Identify which cell holds the provided text, then report its (X, Y) central coordinate. 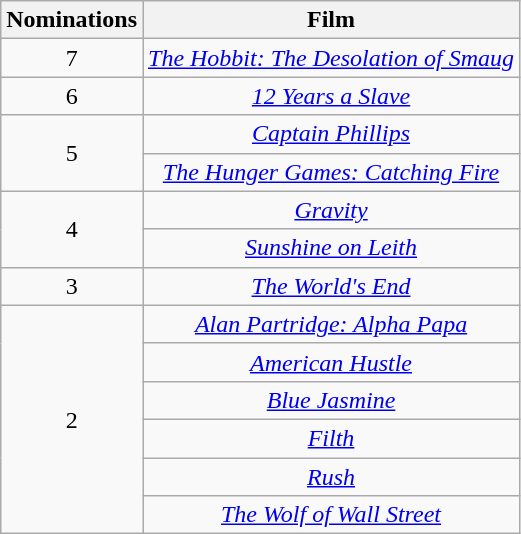
Nominations (72, 20)
American Hustle (330, 362)
Film (330, 20)
4 (72, 229)
Captain Phillips (330, 134)
Alan Partridge: Alpha Papa (330, 324)
5 (72, 153)
The Hunger Games: Catching Fire (330, 172)
The Wolf of Wall Street (330, 515)
The World's End (330, 286)
12 Years a Slave (330, 96)
Rush (330, 477)
Sunshine on Leith (330, 248)
The Hobbit: The Desolation of Smaug (330, 58)
Blue Jasmine (330, 400)
7 (72, 58)
3 (72, 286)
Gravity (330, 210)
2 (72, 419)
6 (72, 96)
Filth (330, 438)
